Locate the cell with the specified text and output its (x, y) center coordinate. 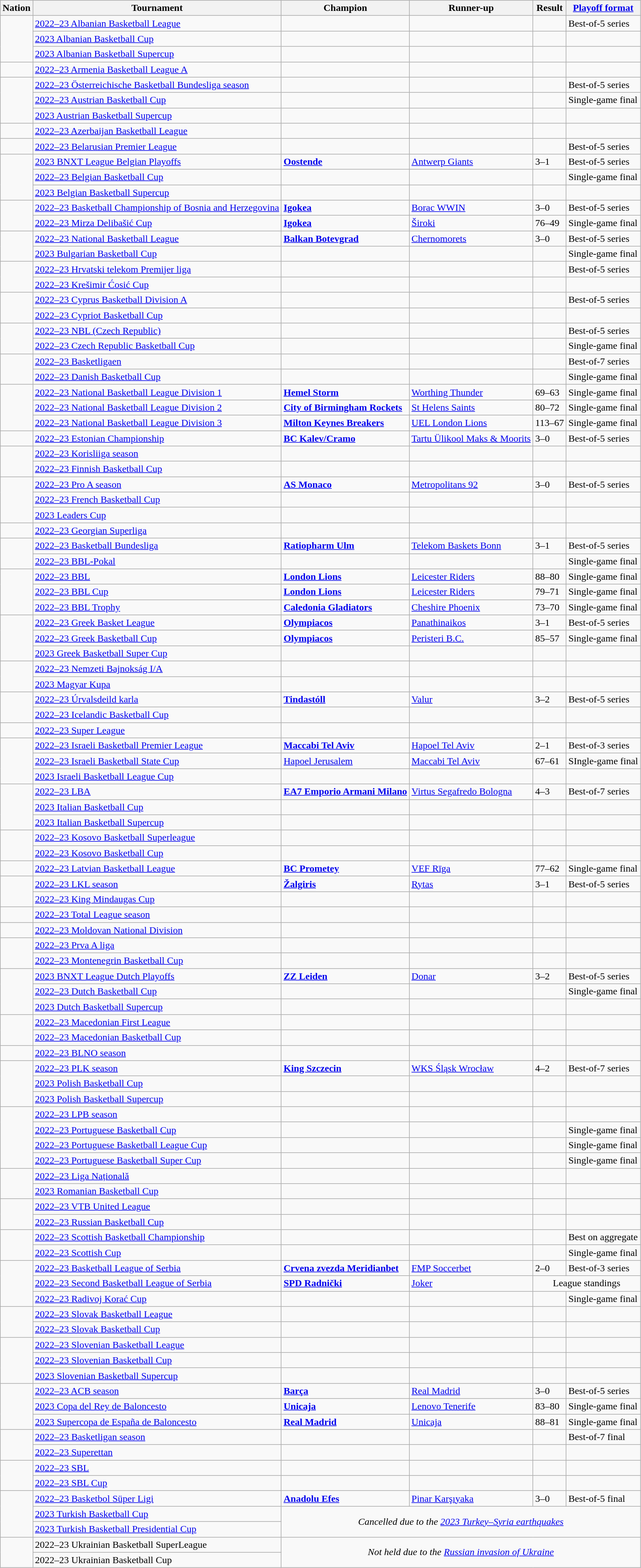
2022–23 Icelandic Basketball Cup (157, 715)
Result (549, 8)
WKS Śląsk Wrocław (471, 1068)
Best on aggregate (603, 1237)
2022–23 Czech Republic Basketball Cup (157, 346)
2022–23 National Basketball League Division 2 (157, 407)
2023 Leaders Cup (157, 515)
2022–23 LBA (157, 792)
Barça (345, 1391)
2022–23 VTB United League (157, 1207)
2022–23 Austrian Basketball Cup (157, 100)
2023 Polish Basketball Cup (157, 1084)
4–2 (549, 1068)
Peristeri B.C. (471, 638)
Hemel Storm (345, 392)
113–67 (549, 423)
Virtus Segafredo Bologna (471, 792)
Chernomorets (471, 239)
2022–23 Albanian Basketball League (157, 23)
2023 Slovenian Basketball Supercup (157, 1375)
2022–23 Basketball League of Serbia (157, 1268)
77–62 (549, 868)
Lenovo Tenerife (471, 1406)
2022–23 King Mindaugas Cup (157, 899)
2023 Israeli Basketball League Cup (157, 776)
2023 Supercopa de España de Baloncesto (157, 1421)
Milton Keynes Breakers (345, 423)
2022–23 ACB season (157, 1391)
2022–23 Macedonian First League (157, 1022)
85–57 (549, 638)
2022–23 Ukrainian Basketball Cup (157, 1560)
2022–23 Estonian Championship (157, 438)
Panathinaikos (471, 623)
Tartu Ülikool Maks & Moorits (471, 438)
Crvena zvezda Meridianbet (345, 1268)
2023 Turkish Basketball Cup (157, 1514)
2022–23 LKL season (157, 884)
2–1 (549, 746)
VEF Rīga (471, 868)
2023 Bulgarian Basketball Cup (157, 254)
2022–23 Kosovo Basketball Cup (157, 853)
2022–23 Slovenian Basketball Cup (157, 1360)
2022–23 Macedonian Basketball Cup (157, 1038)
2023 Albanian Basketball Cup (157, 39)
King Szczecin (345, 1068)
2022–23 BLNO season (157, 1053)
80–72 (549, 407)
Žalgiris (345, 884)
Pinar Karşıyaka (471, 1499)
2022–23 Israeli Basketball State Cup (157, 761)
2022–23 Radivoj Korać Cup (157, 1299)
2022–23 Prva A liga (157, 945)
2023 Belgian Basketball Supercup (157, 193)
SPD Radnički (345, 1283)
2022–23 Nemzeti Bajnokság I/A (157, 669)
FMP Soccerbet (471, 1268)
2022–23 Liga Națională (157, 1176)
2023 Albanian Basketball Supercup (157, 54)
2022–23 Georgian Superliga (157, 530)
2022–23 Total League season (157, 914)
Široki (471, 223)
2022–23 PLK season (157, 1068)
Tindastóll (345, 700)
2022–23 Belarusian Premier League (157, 146)
88–81 (549, 1421)
2023 Greek Basketball Super Cup (157, 653)
2023 Magyar Kupa (157, 684)
2022–23 Greek Basketball Cup (157, 638)
2022–23 SBL (157, 1468)
2022–23 Basketligaen (157, 361)
2022–23 Scottish Cup (157, 1253)
2022–23 Portuguese Basketball Super Cup (157, 1160)
2023 BNXT League Belgian Playoffs (157, 161)
Champion (345, 8)
Telekom Baskets Bonn (471, 546)
2022–23 Greek Basket League (157, 623)
2022–23 Hrvatski telekom Premijer liga (157, 269)
2022–23 Krešimir Ćosić Cup (157, 285)
2022–23 Second Basketball League of Serbia (157, 1283)
AS Monaco (345, 484)
Donar (471, 976)
2022–23 Montenegrin Basketball Cup (157, 961)
88–80 (549, 576)
Worthing Thunder (471, 392)
2022–23 Basketbol Süper Ligi (157, 1499)
83–80 (549, 1406)
2022–23 Österreichische Basketball Bundesliga season (157, 85)
Oostende (345, 161)
2022–23 Dutch Basketball Cup (157, 992)
67–61 (549, 761)
2022–23 SBL Cup (157, 1483)
Playoff format (603, 8)
2022–23 Armenia Basketball League A (157, 69)
2022–23 Portuguese Basketball Cup (157, 1130)
2023 Copa del Rey de Baloncesto (157, 1406)
2022–23 Israeli Basketball Premier League (157, 746)
2022–23 Pro A season (157, 484)
City of Birmingham Rockets (345, 407)
2023 Austrian Basketball Supercup (157, 115)
2022–23 Slovak Basketball Cup (157, 1329)
2022–23 Basketligan season (157, 1437)
2022–23 BBL-Pokal (157, 561)
BC Kalev/Cramo (345, 438)
Cancelled due to the 2023 Turkey–Syria earthquakes (461, 1522)
Joker (471, 1283)
2023 Romanian Basketball Cup (157, 1191)
UEL London Lions (471, 423)
2022–23 Mirza Delibašić Cup (157, 223)
79–71 (549, 592)
2023 Polish Basketball Supercup (157, 1099)
2022–23 Russian Basketball Cup (157, 1222)
2022–23 Ukrainian Basketball SuperLeague (157, 1545)
League standings (587, 1283)
Rytas (471, 884)
Tournament (157, 8)
2022–23 NBL (Czech Republic) (157, 331)
2022–23 BBL Trophy (157, 607)
Anadolu Efes (345, 1499)
4–3 (549, 792)
Best-of-7 final (603, 1437)
Best-of-5 final (603, 1499)
Metropolitans 92 (471, 484)
2022–23 Slovenian Basketball League (157, 1345)
2022–23 Danish Basketball Cup (157, 377)
Balkan Botevgrad (345, 239)
SIngle-game final (603, 761)
Hapoel Tel Aviv (471, 746)
76–49 (549, 223)
2022–23 LPB season (157, 1114)
Cheshire Phoenix (471, 607)
2023 Italian Basketball Cup (157, 807)
2022–23 National Basketball League (157, 239)
2023 Italian Basketball Supercup (157, 822)
2–0 (549, 1268)
2022–23 Slovak Basketball League (157, 1314)
2022–23 Scottish Basketball Championship (157, 1237)
2022–23 Portuguese Basketball League Cup (157, 1145)
2022–23 Moldovan National Division (157, 930)
Hapoel Jerusalem (345, 761)
2023 BNXT League Dutch Playoffs (157, 976)
ZZ Leiden (345, 976)
73–70 (549, 607)
Nation (17, 8)
Runner-up (471, 8)
2022–23 Latvian Basketball League (157, 868)
2022–23 National Basketball League Division 3 (157, 423)
Caledonia Gladiators (345, 607)
2022–23 BBL (157, 576)
Ratiopharm Ulm (345, 546)
Antwerp Giants (471, 161)
Borac WWIN (471, 208)
2022–23 Basketball Bundesliga (157, 546)
2022–23 Azerbaijan Basketball League (157, 131)
St Helens Saints (471, 407)
2022–23 Kosovo Basketball Superleague (157, 838)
2022–23 National Basketball League Division 1 (157, 392)
2022–23 Cypriot Basketball Cup (157, 315)
2022–23 Basketball Championship of Bosnia and Herzegovina (157, 208)
2022–23 Korisliiga season (157, 454)
2022–23 BBL Cup (157, 592)
2022–23 Superettan (157, 1453)
69–63 (549, 392)
Valur (471, 700)
2022–23 Super League (157, 730)
BC Prometey (345, 868)
EA7 Emporio Armani Milano (345, 792)
Not held due to the Russian invasion of Ukraine (461, 1552)
2023 Turkish Basketball Presidential Cup (157, 1529)
2022–23 Belgian Basketball Cup (157, 177)
2023 Dutch Basketball Supercup (157, 1007)
2022–23 Finnish Basketball Cup (157, 469)
2022–23 French Basketball Cup (157, 500)
2022–23 Úrvalsdeild karla (157, 700)
2022–23 Cyprus Basketball Division A (157, 300)
